Return the (X, Y) coordinate for the center point of the cell that contains the specified text.  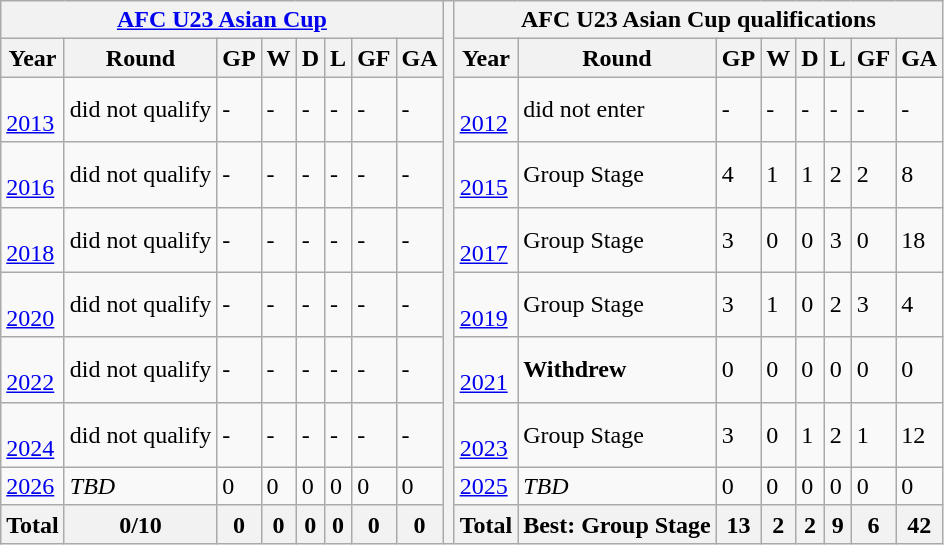
2025 (486, 486)
13 (738, 524)
2022 (33, 370)
2013 (33, 110)
2018 (33, 240)
0/10 (140, 524)
AFC U23 Asian Cup qualifications (698, 20)
Best: Group Stage (618, 524)
AFC U23 Asian Cup (222, 20)
2023 (486, 434)
18 (920, 240)
2016 (33, 174)
Withdrew (618, 370)
12 (920, 434)
42 (920, 524)
8 (920, 174)
2026 (33, 486)
2019 (486, 304)
6 (873, 524)
2012 (486, 110)
9 (838, 524)
2020 (33, 304)
2017 (486, 240)
2015 (486, 174)
did not enter (618, 110)
2024 (33, 434)
2021 (486, 370)
